Capture the cell that displays the provided text and extract its (x, y) central coordinate. 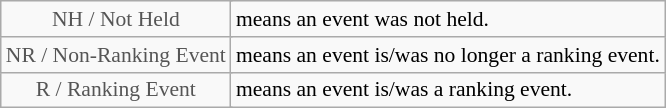
means an event was not held. (448, 19)
means an event is/was a ranking event. (448, 90)
R / Ranking Event (116, 90)
NH / Not Held (116, 19)
NR / Non-Ranking Event (116, 55)
means an event is/was no longer a ranking event. (448, 55)
